Extract the (x, y) coordinate from the center of the cell holding the provided text.  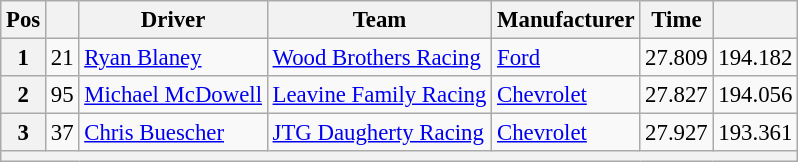
1 (24, 58)
27.927 (676, 133)
Chris Buescher (173, 133)
194.056 (756, 95)
Wood Brothers Racing (379, 58)
Time (676, 20)
Ryan Blaney (173, 58)
Leavine Family Racing (379, 95)
JTG Daugherty Racing (379, 133)
2 (24, 95)
37 (62, 133)
21 (62, 58)
3 (24, 133)
27.809 (676, 58)
Michael McDowell (173, 95)
Ford (566, 58)
95 (62, 95)
Driver (173, 20)
Pos (24, 20)
193.361 (756, 133)
Team (379, 20)
194.182 (756, 58)
Manufacturer (566, 20)
27.827 (676, 95)
